Extract the (x, y) coordinate from the center of the cell holding the provided text.  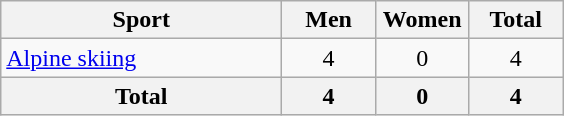
Alpine skiing (142, 58)
Sport (142, 20)
Men (329, 20)
Women (422, 20)
